Locate the cell with the specified text and output its [X, Y] center coordinate. 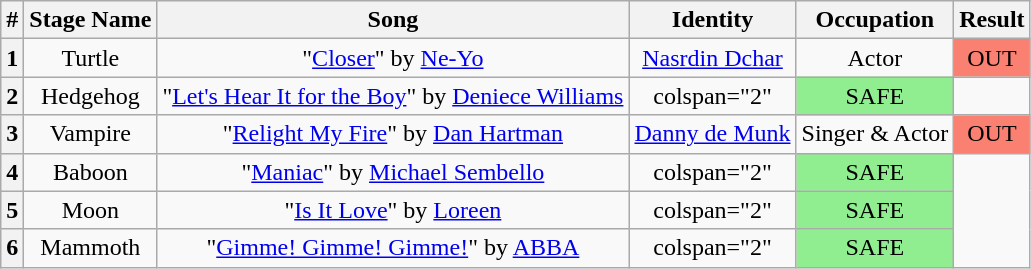
Baboon [90, 172]
Hedgehog [90, 96]
Nasrdin Dchar [712, 58]
2 [12, 96]
Turtle [90, 58]
"Let's Hear It for the Boy" by Deniece Williams [393, 96]
1 [12, 58]
Danny de Munk [712, 134]
"Relight My Fire" by Dan Hartman [393, 134]
4 [12, 172]
6 [12, 248]
"Closer" by Ne-Yo [393, 58]
5 [12, 210]
Occupation [875, 20]
Moon [90, 210]
# [12, 20]
Stage Name [90, 20]
Vampire [90, 134]
Identity [712, 20]
Singer & Actor [875, 134]
3 [12, 134]
"Gimme! Gimme! Gimme!" by ABBA [393, 248]
Result [992, 20]
Actor [875, 58]
Song [393, 20]
"Maniac" by Michael Sembello [393, 172]
Mammoth [90, 248]
"Is It Love" by Loreen [393, 210]
